Return (X, Y) of the center of cell containing provided text 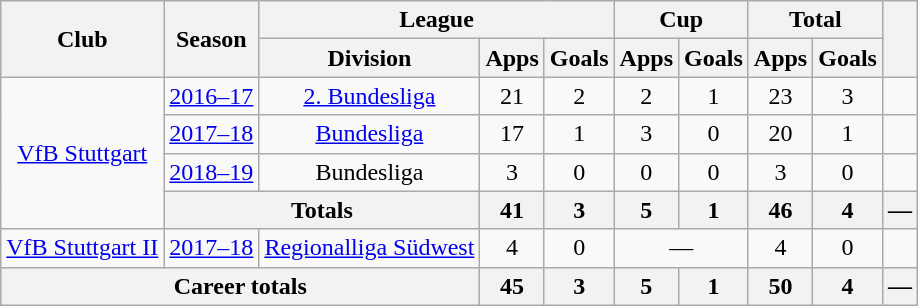
Division (370, 58)
46 (780, 210)
Season (212, 39)
Club (82, 39)
Regionalliga Südwest (370, 248)
20 (780, 134)
Career totals (240, 286)
50 (780, 286)
2016–17 (212, 96)
45 (512, 286)
Totals (322, 210)
VfB Stuttgart (82, 153)
23 (780, 96)
Cup (681, 20)
VfB Stuttgart II (82, 248)
2. Bundesliga (370, 96)
2018–19 (212, 172)
41 (512, 210)
League (436, 20)
Total (815, 20)
21 (512, 96)
17 (512, 134)
